From the cell containing the given text, extract its center point as [X, Y] coordinate. 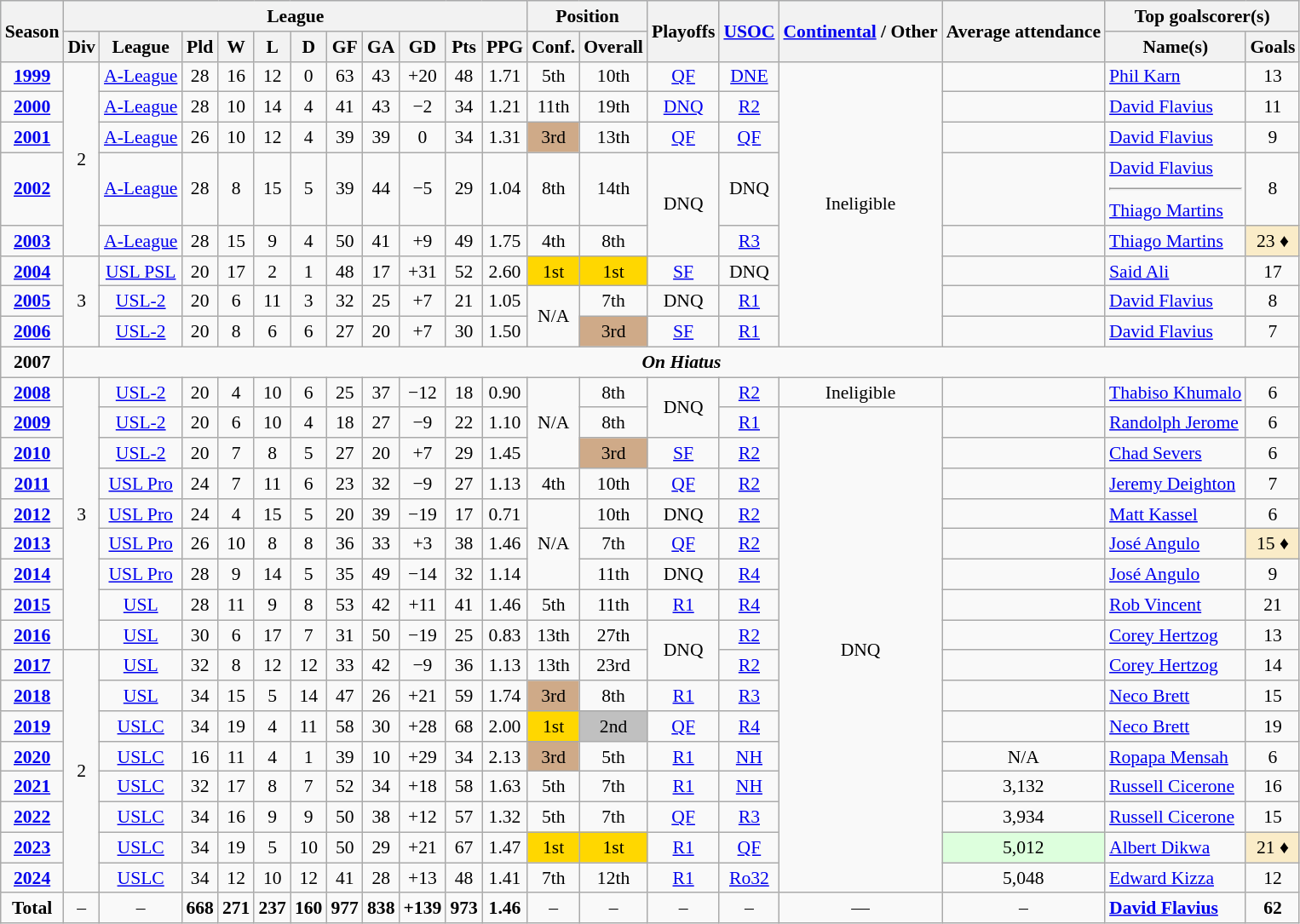
14th [613, 189]
1.04 [504, 189]
Season [32, 31]
22 [463, 423]
+20 [423, 77]
1.05 [504, 301]
Rob Vincent [1176, 605]
Randolph Jerome [1176, 423]
Goals [1273, 47]
35 [344, 575]
L [273, 47]
2023 [32, 847]
+11 [423, 605]
−12 [423, 393]
2022 [32, 818]
2005 [32, 301]
Jeremy Deighton [1176, 484]
15 ♦ [1273, 544]
W [237, 47]
0.90 [504, 393]
2nd [613, 726]
67 [463, 847]
2003 [32, 241]
DNE [749, 77]
2.60 [504, 272]
1.21 [504, 107]
1.14 [504, 575]
1.74 [504, 696]
23rd [613, 666]
2004 [32, 272]
31 [344, 635]
David Flavius Thiago Martins [1176, 189]
2015 [32, 605]
Chad Severs [1176, 453]
Albert Dikwa [1176, 847]
668 [199, 909]
+9 [423, 241]
1.45 [504, 453]
GF [344, 47]
2021 [32, 787]
5,012 [1024, 847]
3,132 [1024, 787]
— [860, 909]
2010 [32, 453]
57 [463, 818]
1999 [32, 77]
160 [308, 909]
53 [344, 605]
−2 [423, 107]
+13 [423, 878]
838 [382, 909]
1.50 [504, 332]
62 [1273, 909]
2008 [32, 393]
0.71 [504, 514]
2002 [32, 189]
2007 [32, 362]
PPG [504, 47]
237 [273, 909]
+28 [423, 726]
GA [382, 47]
44 [382, 189]
37 [382, 393]
Pts [463, 47]
Playoffs [683, 31]
2018 [32, 696]
21 ♦ [1273, 847]
0.83 [504, 635]
−5 [423, 189]
+139 [423, 909]
63 [344, 77]
Total [32, 909]
Matt Kassel [1176, 514]
1.71 [504, 77]
2020 [32, 757]
23 ♦ [1273, 241]
+3 [423, 544]
271 [237, 909]
2.00 [504, 726]
973 [463, 909]
1.31 [504, 138]
2001 [32, 138]
2013 [32, 544]
+18 [423, 787]
2009 [32, 423]
Name(s) [1176, 47]
2012 [32, 514]
2000 [32, 107]
2019 [32, 726]
On Hiatus [682, 362]
USOC [749, 31]
Ro32 [749, 878]
12th [613, 878]
Phil Karn [1176, 77]
23 [344, 484]
2024 [32, 878]
2014 [32, 575]
59 [463, 696]
Position [588, 16]
47 [344, 696]
1.47 [504, 847]
+12 [423, 818]
19th [613, 107]
2011 [32, 484]
1.10 [504, 423]
2017 [32, 666]
−14 [423, 575]
3,934 [1024, 818]
Said Ali [1176, 272]
GD [423, 47]
Edward Kizza [1176, 878]
2.13 [504, 757]
Continental / Other [860, 31]
Div [82, 47]
Ropapa Mensah [1176, 757]
68 [463, 726]
Thiago Martins [1176, 241]
+29 [423, 757]
Average attendance [1024, 31]
2016 [32, 635]
5,048 [1024, 878]
+31 [423, 272]
D [308, 47]
1.41 [504, 878]
1.75 [504, 241]
Thabiso Khumalo [1176, 393]
1.63 [504, 787]
977 [344, 909]
Conf. [554, 47]
USL PSL [141, 272]
2006 [32, 332]
Pld [199, 47]
27th [613, 635]
Overall [613, 47]
Top goalscorer(s) [1202, 16]
1.32 [504, 818]
